Output the [x, y] coordinate of the center of the cell containing the given text.  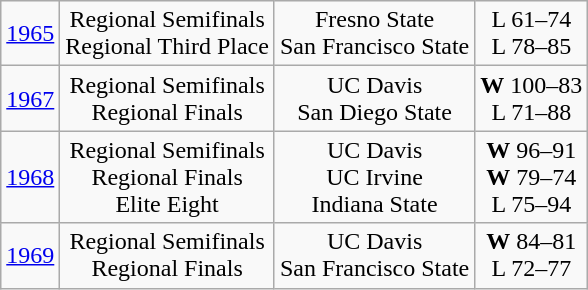
1968 [30, 177]
UC DavisSan Diego State [374, 98]
Regional SemifinalsRegional Third Place [168, 34]
W 96–91W 79–74L 75–94 [532, 177]
W 84–81L 72–77 [532, 256]
1967 [30, 98]
UC DavisUC IrvineIndiana State [374, 177]
L 61–74L 78–85 [532, 34]
UC DavisSan Francisco State [374, 256]
Fresno StateSan Francisco State [374, 34]
1969 [30, 256]
W 100–83L 71–88 [532, 98]
Regional SemifinalsRegional FinalsElite Eight [168, 177]
1965 [30, 34]
